Identify which cell holds the provided text, then report its (X, Y) central coordinate. 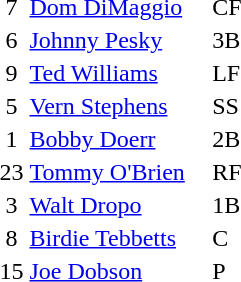
Birdie Tebbetts (118, 238)
Vern Stephens (118, 106)
Bobby Doerr (118, 139)
Ted Williams (118, 73)
Tommy O'Brien (118, 172)
Walt Dropo (118, 205)
Johnny Pesky (118, 40)
